Find where the given text appears and provide that cell's center as [x, y] coordinate. 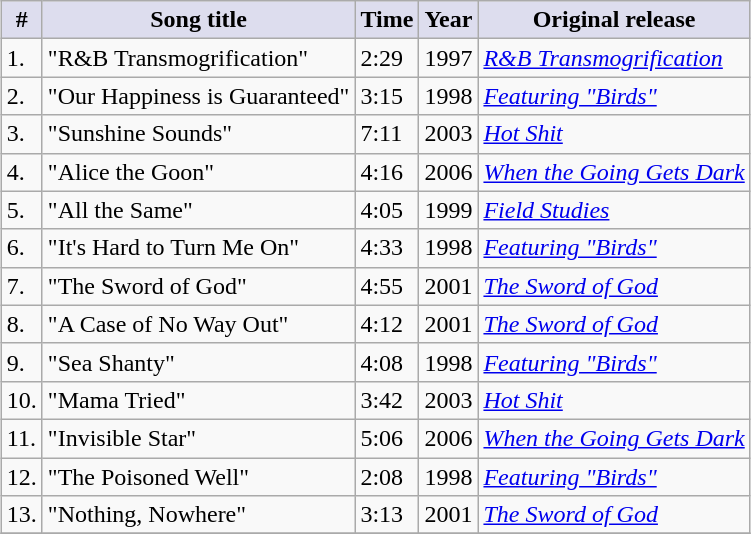
3:15 [387, 96]
"All the Same" [198, 210]
# [22, 20]
4:12 [387, 324]
4:16 [387, 172]
7. [22, 286]
5:06 [387, 438]
2. [22, 96]
"Sea Shanty" [198, 362]
4:05 [387, 210]
4:55 [387, 286]
12. [22, 477]
1. [22, 58]
4:08 [387, 362]
1999 [448, 210]
7:11 [387, 134]
5. [22, 210]
Song title [198, 20]
"It's Hard to Turn Me On" [198, 248]
Year [448, 20]
Time [387, 20]
"Alice the Goon" [198, 172]
8. [22, 324]
13. [22, 515]
3:42 [387, 400]
"The Poisoned Well" [198, 477]
6. [22, 248]
Field Studies [614, 210]
10. [22, 400]
"Nothing, Nowhere" [198, 515]
"R&B Transmogrification" [198, 58]
"Sunshine Sounds" [198, 134]
"Mama Tried" [198, 400]
R&B Transmogrification [614, 58]
1997 [448, 58]
11. [22, 438]
"A Case of No Way Out" [198, 324]
3:13 [387, 515]
"Invisible Star" [198, 438]
4. [22, 172]
2:08 [387, 477]
3. [22, 134]
Original release [614, 20]
2:29 [387, 58]
9. [22, 362]
4:33 [387, 248]
"Our Happiness is Guaranteed" [198, 96]
"The Sword of God" [198, 286]
